Capture the cell that displays the provided text and extract its (x, y) central coordinate. 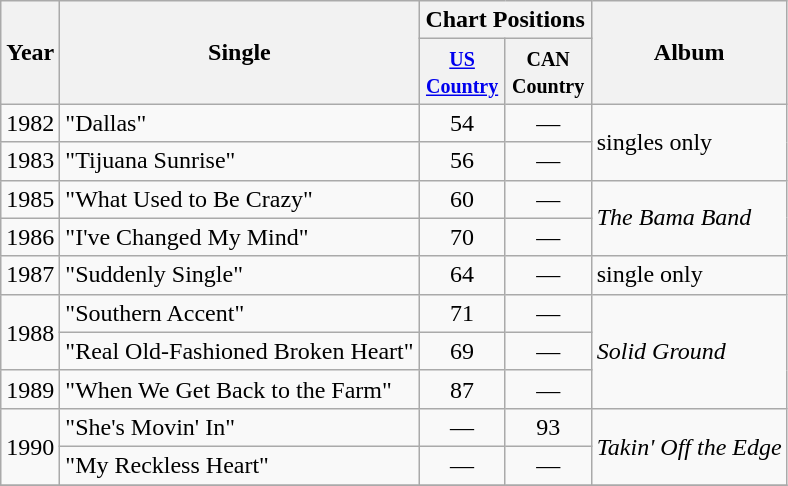
71 (462, 313)
"When We Get Back to the Farm" (240, 389)
The Bama Band (689, 218)
64 (462, 275)
54 (462, 123)
"Tijuana Sunrise" (240, 161)
"Real Old-Fashioned Broken Heart" (240, 351)
singles only (689, 142)
Solid Ground (689, 351)
1988 (30, 332)
"Dallas" (240, 123)
1989 (30, 389)
70 (462, 237)
"My Reckless Heart" (240, 465)
Album (689, 52)
1982 (30, 123)
60 (462, 199)
1986 (30, 237)
1983 (30, 161)
Single (240, 52)
69 (462, 351)
Takin' Off the Edge (689, 446)
1987 (30, 275)
Year (30, 52)
"What Used to Be Crazy" (240, 199)
"She's Movin' In" (240, 427)
93 (548, 427)
Chart Positions (505, 20)
CAN Country (548, 72)
single only (689, 275)
"I've Changed My Mind" (240, 237)
"Suddenly Single" (240, 275)
"Southern Accent" (240, 313)
US Country (462, 72)
1990 (30, 446)
1985 (30, 199)
87 (462, 389)
56 (462, 161)
